Find where the given text appears and provide that cell's center as (x, y) coordinate. 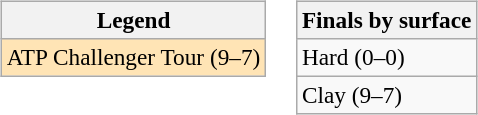
ATP Challenger Tour (9–7) (133, 57)
Legend (133, 20)
Hard (0–0) (387, 57)
Clay (9–7) (387, 95)
Finals by surface (387, 20)
